For the text-containing cell, return its midpoint in (x, y) coordinate format. 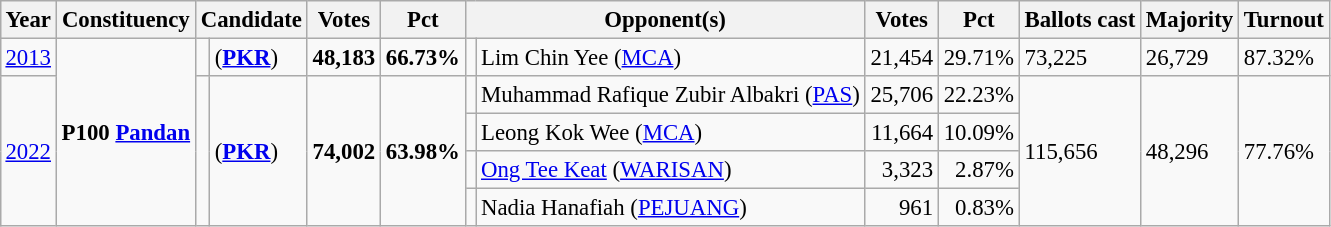
22.23% (978, 95)
74,002 (344, 151)
2013 (28, 57)
Majority (1190, 20)
Opponent(s) (665, 20)
2022 (28, 151)
Nadia Hanafiah (PEJUANG) (670, 208)
25,706 (902, 95)
77.76% (1284, 151)
Year (28, 20)
63.98% (424, 151)
Constituency (126, 20)
26,729 (1190, 57)
87.32% (1284, 57)
3,323 (902, 170)
73,225 (1080, 57)
29.71% (978, 57)
P100 Pandan (126, 132)
Ballots cast (1080, 20)
115,656 (1080, 151)
961 (902, 208)
10.09% (978, 133)
Leong Kok Wee (MCA) (670, 133)
Ong Tee Keat (WARISAN) (670, 170)
Muhammad Rafique Zubir Albakri (PAS) (670, 95)
Turnout (1284, 20)
Lim Chin Yee (MCA) (670, 57)
Candidate (251, 20)
11,664 (902, 133)
66.73% (424, 57)
0.83% (978, 208)
48,296 (1190, 151)
48,183 (344, 57)
21,454 (902, 57)
2.87% (978, 170)
